Find where the given text appears and provide that cell's center as (x, y) coordinate. 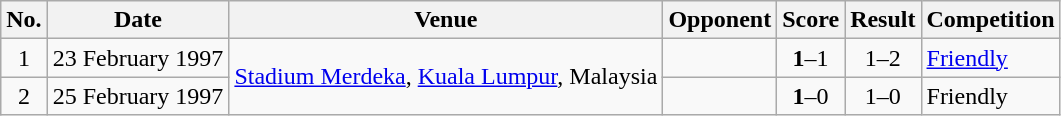
Opponent (720, 20)
Result (883, 20)
1–1 (811, 58)
1 (24, 58)
23 February 1997 (138, 58)
25 February 1997 (138, 96)
Stadium Merdeka, Kuala Lumpur, Malaysia (446, 77)
No. (24, 20)
Date (138, 20)
2 (24, 96)
Venue (446, 20)
Score (811, 20)
1–2 (883, 58)
Competition (990, 20)
